Return [x, y] of the center of cell containing provided text 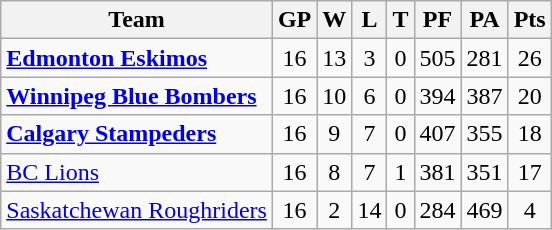
17 [530, 172]
387 [484, 96]
14 [370, 210]
6 [370, 96]
407 [438, 134]
9 [334, 134]
Calgary Stampeders [137, 134]
18 [530, 134]
Saskatchewan Roughriders [137, 210]
Team [137, 20]
3 [370, 58]
20 [530, 96]
PF [438, 20]
10 [334, 96]
PA [484, 20]
2 [334, 210]
8 [334, 172]
BC Lions [137, 172]
Pts [530, 20]
W [334, 20]
GP [294, 20]
1 [400, 172]
T [400, 20]
351 [484, 172]
L [370, 20]
281 [484, 58]
13 [334, 58]
505 [438, 58]
355 [484, 134]
284 [438, 210]
469 [484, 210]
Winnipeg Blue Bombers [137, 96]
Edmonton Eskimos [137, 58]
394 [438, 96]
381 [438, 172]
26 [530, 58]
4 [530, 210]
